Output the [X, Y] coordinate of the center of the cell containing the given text.  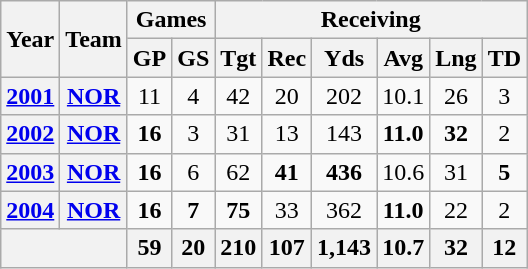
2001 [30, 96]
143 [344, 134]
362 [344, 210]
436 [344, 172]
GP [149, 58]
10.1 [404, 96]
7 [194, 210]
Year [30, 39]
12 [504, 248]
GS [194, 58]
59 [149, 248]
10.7 [404, 248]
Games [170, 20]
107 [287, 248]
62 [238, 172]
Avg [404, 58]
75 [238, 210]
Yds [344, 58]
Tgt [238, 58]
22 [456, 210]
6 [194, 172]
4 [194, 96]
41 [287, 172]
26 [456, 96]
Rec [287, 58]
210 [238, 248]
1,143 [344, 248]
Receiving [371, 20]
33 [287, 210]
5 [504, 172]
11 [149, 96]
Lng [456, 58]
2003 [30, 172]
2002 [30, 134]
Team [94, 39]
10.6 [404, 172]
202 [344, 96]
TD [504, 58]
42 [238, 96]
2004 [30, 210]
13 [287, 134]
